Determine the (X, Y) coordinate at the center of the cell enclosing the given text.  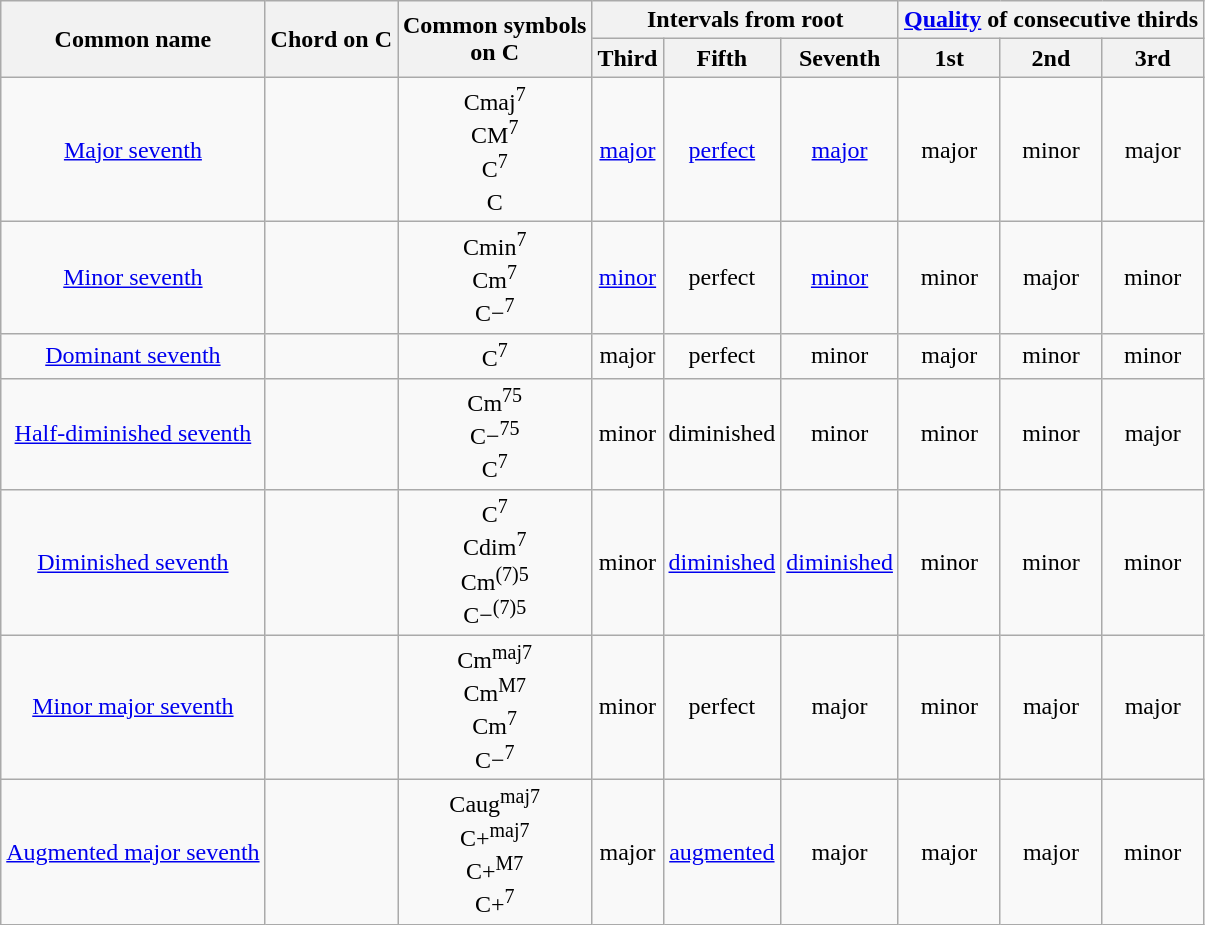
Intervals from root (746, 20)
2nd (1051, 58)
Common name (133, 39)
Minor major seventh (133, 708)
Diminished seventh (133, 562)
Cmin7Cm7C−7 (495, 278)
C7Cdim7Cm(7)5C−(7)5 (495, 562)
3rd (1153, 58)
1st (949, 58)
Chord on C (331, 39)
Major seventh (133, 150)
Minor seventh (133, 278)
Third (628, 58)
Caugmaj7C+maj7C+M7C+7 (495, 852)
Quality of consecutive thirds (1050, 20)
Augmented major seventh (133, 852)
Cmmaj7CmM7Cm7C−7 (495, 708)
Seventh (840, 58)
C7 (495, 356)
Cmaj7CM7C7C (495, 150)
Half-diminished seventh (133, 434)
Common symbolson C (495, 39)
Fifth (722, 58)
Dominant seventh (133, 356)
Cm75C−75C7 (495, 434)
augmented (722, 852)
